Return the [x, y] coordinate for the center point of the cell that contains the specified text.  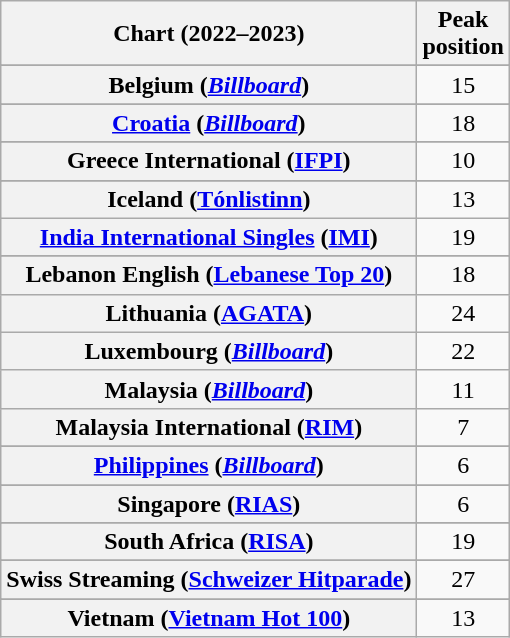
Lebanon English (Lebanese Top 20) [209, 275]
10 [463, 161]
15 [463, 85]
Malaysia International (RIM) [209, 427]
22 [463, 351]
Swiss Streaming (Schweizer Hitparade) [209, 580]
11 [463, 389]
South Africa (RISA) [209, 542]
Iceland (Tónlistinn) [209, 199]
Malaysia (Billboard) [209, 389]
24 [463, 313]
7 [463, 427]
Luxembourg (Billboard) [209, 351]
Greece International (IFPI) [209, 161]
India International Singles (IMI) [209, 237]
27 [463, 580]
Philippines (Billboard) [209, 465]
Lithuania (AGATA) [209, 313]
Singapore (RIAS) [209, 503]
Chart (2022–2023) [209, 34]
Peakposition [463, 34]
Croatia (Billboard) [209, 123]
Belgium (Billboard) [209, 85]
Vietnam (Vietnam Hot 100) [209, 618]
